For the text-containing cell, return its midpoint in (X, Y) coordinate format. 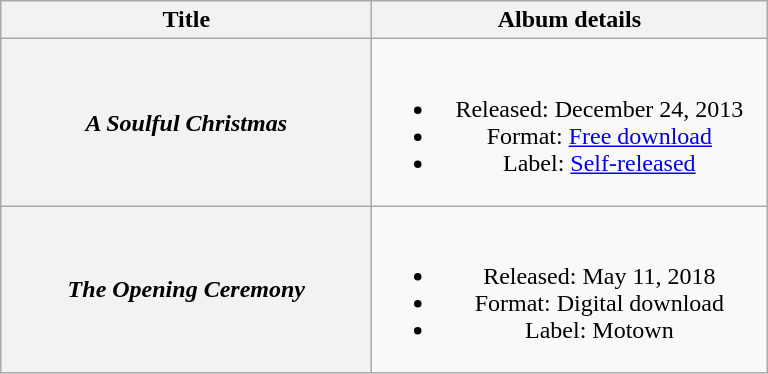
Released: December 24, 2013Format: Free downloadLabel: Self-released (570, 122)
The Opening Ceremony (186, 290)
Released: May 11, 2018Format: Digital downloadLabel: Motown (570, 290)
Title (186, 20)
A Soulful Christmas (186, 122)
Album details (570, 20)
